Scan for the cell matching the given text and deliver its (X, Y) coordinate at center. 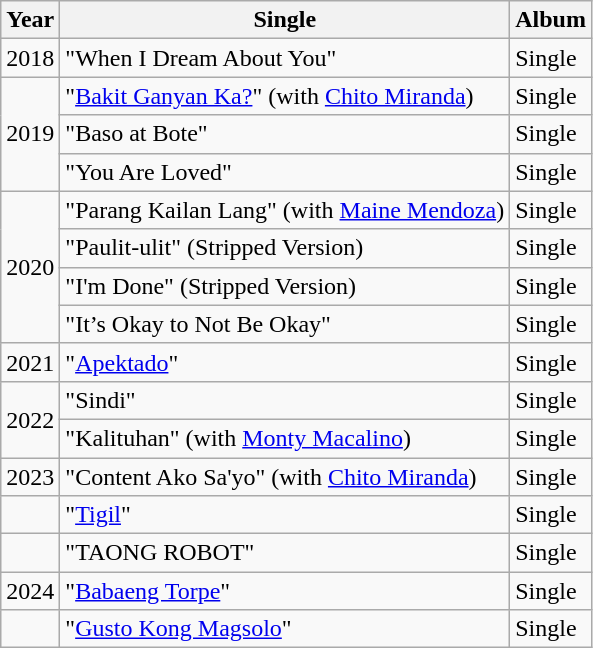
"Tigil" (285, 515)
"Bakit Ganyan Ka?" (with Chito Miranda) (285, 96)
2021 (30, 362)
"Content Ako Sa'yo" (with Chito Miranda) (285, 477)
2023 (30, 477)
"I'm Done" (Stripped Version) (285, 286)
"Kalituhan" (with Monty Macalino) (285, 438)
2024 (30, 591)
"TAONG ROBOT" (285, 553)
"Baso at Bote" (285, 134)
"Apektado" (285, 362)
"Sindi" (285, 400)
Album (551, 20)
"Gusto Kong Magsolo" (285, 629)
"Babaeng Torpe" (285, 591)
"When I Dream About You" (285, 58)
Year (30, 20)
"You Are Loved" (285, 172)
2020 (30, 267)
"Paulit-ulit" (Stripped Version) (285, 248)
2019 (30, 134)
"Parang Kailan Lang" (with Maine Mendoza) (285, 210)
"It’s Okay to Not Be Okay" (285, 324)
2022 (30, 419)
2018 (30, 58)
